Identify which cell holds the provided text, then report its [x, y] central coordinate. 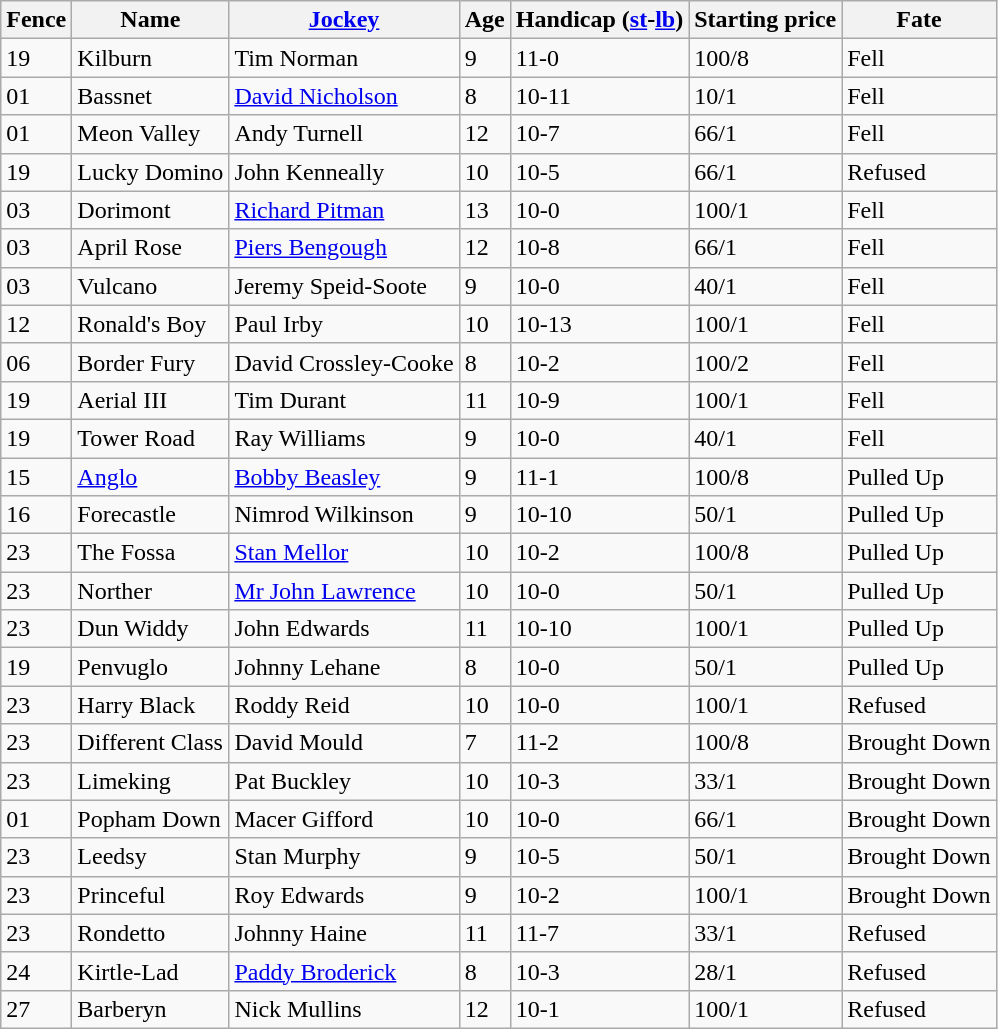
Ronald's Boy [150, 324]
10-9 [599, 400]
Tower Road [150, 438]
10-13 [599, 324]
7 [484, 743]
Limeking [150, 781]
Age [484, 20]
Richard Pitman [344, 210]
Mr John Lawrence [344, 591]
13 [484, 210]
Dorimont [150, 210]
Rondetto [150, 933]
10-11 [599, 96]
Popham Down [150, 819]
16 [36, 515]
15 [36, 477]
10-7 [599, 134]
John Kenneally [344, 172]
Paddy Broderick [344, 971]
The Fossa [150, 553]
Meon Valley [150, 134]
Handicap (st-lb) [599, 20]
Norther [150, 591]
Fate [919, 20]
Aerial III [150, 400]
Barberyn [150, 1009]
John Edwards [344, 629]
Harry Black [150, 705]
Nimrod Wilkinson [344, 515]
Tim Norman [344, 58]
Jockey [344, 20]
Anglo [150, 477]
Paul Irby [344, 324]
10-8 [599, 248]
Stan Murphy [344, 857]
Pat Buckley [344, 781]
David Crossley-Cooke [344, 362]
Andy Turnell [344, 134]
David Nicholson [344, 96]
11-7 [599, 933]
Different Class [150, 743]
Tim Durant [344, 400]
Johnny Lehane [344, 667]
Forecastle [150, 515]
Piers Bengough [344, 248]
Kilburn [150, 58]
Roy Edwards [344, 895]
Starting price [766, 20]
Kirtle-Lad [150, 971]
Bassnet [150, 96]
100/2 [766, 362]
Name [150, 20]
Penvuglo [150, 667]
Lucky Domino [150, 172]
Jeremy Speid-Soote [344, 286]
10-1 [599, 1009]
Macer Gifford [344, 819]
Stan Mellor [344, 553]
Vulcano [150, 286]
Roddy Reid [344, 705]
Johnny Haine [344, 933]
David Mould [344, 743]
10/1 [766, 96]
27 [36, 1009]
28/1 [766, 971]
Border Fury [150, 362]
11-0 [599, 58]
Leedsy [150, 857]
Princeful [150, 895]
Ray Williams [344, 438]
11-1 [599, 477]
06 [36, 362]
11-2 [599, 743]
24 [36, 971]
Bobby Beasley [344, 477]
Fence [36, 20]
Dun Widdy [150, 629]
Nick Mullins [344, 1009]
April Rose [150, 248]
